Provide the [X, Y] coordinate of the cell's center where the given text is located.  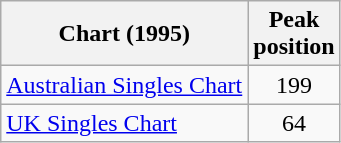
Australian Singles Chart [124, 85]
Peakposition [294, 34]
UK Singles Chart [124, 123]
Chart (1995) [124, 34]
64 [294, 123]
199 [294, 85]
